Provide the (x, y) coordinate of the cell's center where the given text is located.  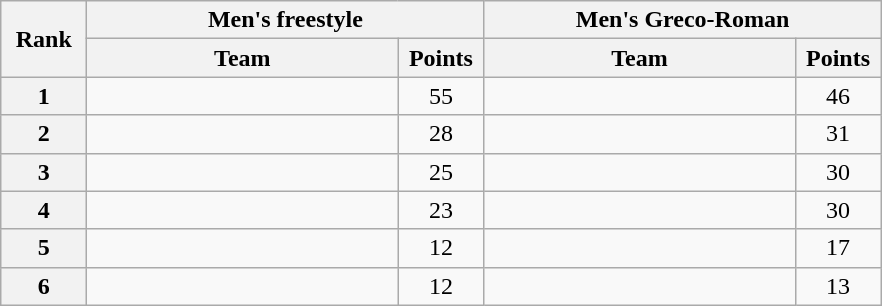
28 (441, 134)
55 (441, 96)
23 (441, 210)
Men's freestyle (286, 20)
3 (44, 172)
13 (838, 286)
Rank (44, 39)
17 (838, 248)
2 (44, 134)
Men's Greco-Roman (682, 20)
5 (44, 248)
4 (44, 210)
6 (44, 286)
25 (441, 172)
46 (838, 96)
1 (44, 96)
31 (838, 134)
